For the text-containing cell, return its midpoint in [X, Y] coordinate format. 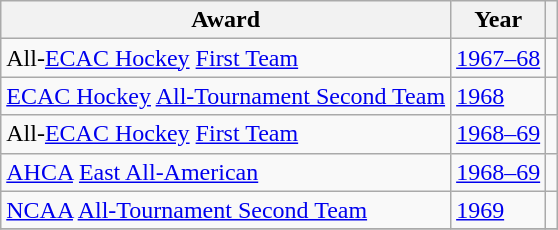
Year [498, 20]
1967–68 [498, 58]
1968 [498, 96]
AHCA East All-American [226, 172]
NCAA All-Tournament Second Team [226, 210]
Award [226, 20]
ECAC Hockey All-Tournament Second Team [226, 96]
1969 [498, 210]
